Return the (X, Y) coordinate for the center point of the cell that contains the specified text.  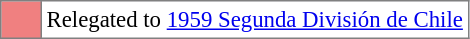
Relegated to 1959 Segunda División de Chile (254, 20)
